From the cell containing the given text, extract its center point as [x, y] coordinate. 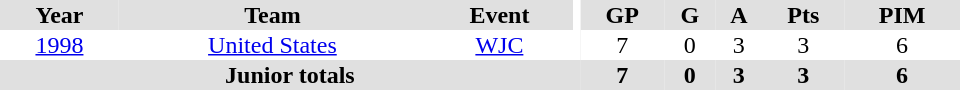
United States [272, 45]
Year [60, 15]
PIM [902, 15]
Event [500, 15]
Team [272, 15]
Pts [804, 15]
GP [622, 15]
A [738, 15]
Junior totals [290, 75]
WJC [500, 45]
1998 [60, 45]
G [690, 15]
